Capture the cell that displays the provided text and extract its (x, y) central coordinate. 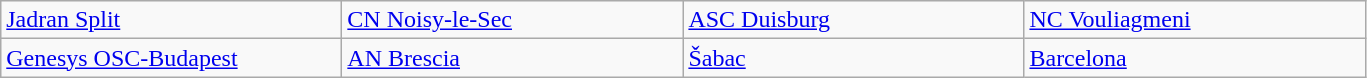
CN Noisy-le-Sec (512, 20)
NC Vouliagmeni (1194, 20)
AN Brescia (512, 58)
Genesys OSC-Budapest (172, 58)
Šabac (854, 58)
ASC Duisburg (854, 20)
Jadran Split (172, 20)
Barcelona (1194, 58)
